Return the (x, y) coordinate for the center point of the cell that contains the specified text.  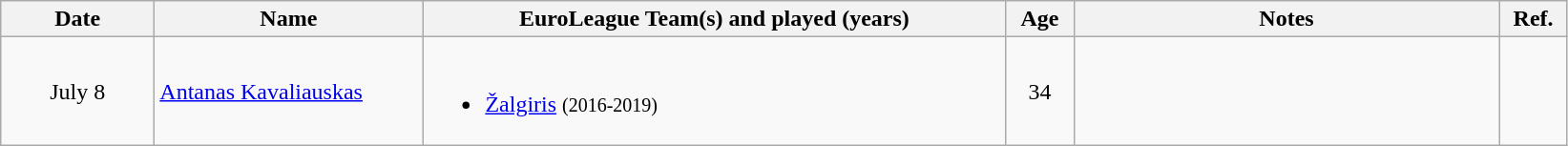
Date (78, 19)
Name (288, 19)
Age (1040, 19)
Žalgiris (2016-2019) (714, 92)
Antanas Kavaliauskas (288, 92)
34 (1040, 92)
EuroLeague Team(s) and played (years) (714, 19)
July 8 (78, 92)
Notes (1286, 19)
Ref. (1533, 19)
